For the text-containing cell, return its midpoint in [x, y] coordinate format. 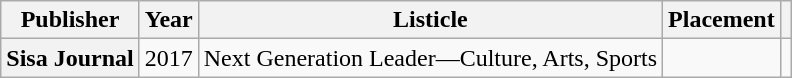
Listicle [430, 20]
Sisa Journal [70, 58]
Publisher [70, 20]
2017 [168, 58]
Year [168, 20]
Next Generation Leader—Culture, Arts, Sports [430, 58]
Placement [722, 20]
